Extract the (x, y) coordinate from the center of the cell holding the provided text.  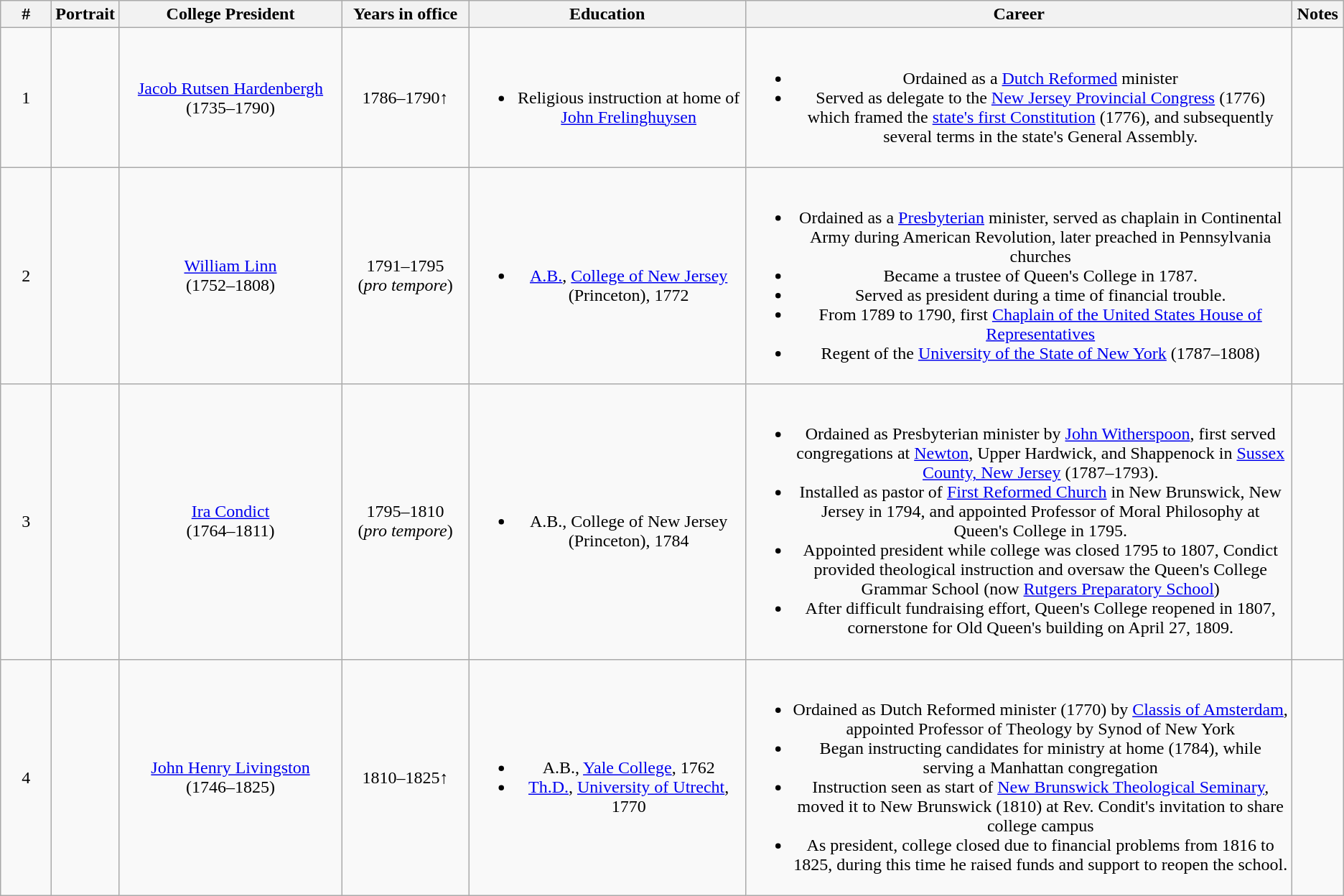
2 (26, 276)
1 (26, 98)
1810–1825↑ (406, 777)
Years in office (406, 14)
1786–1790↑ (406, 98)
Ira Condict(1764–1811) (230, 521)
John Henry Livingston(1746–1825) (230, 777)
Religious instruction at home of John Frelinghuysen (607, 98)
3 (26, 521)
Portrait (85, 14)
Education (607, 14)
A.B., College of New Jersey (Princeton), 1784 (607, 521)
Career (1019, 14)
Notes (1318, 14)
1791–1795(pro tempore) (406, 276)
1795–1810(pro tempore) (406, 521)
William Linn(1752–1808) (230, 276)
A.B., College of New Jersey (Princeton), 1772 (607, 276)
Jacob Rutsen Hardenbergh(1735–1790) (230, 98)
# (26, 14)
4 (26, 777)
A.B., Yale College, 1762Th.D., University of Utrecht, 1770 (607, 777)
College President (230, 14)
